Pinpoint the cell where the given text exists, returning its (X, Y) midpoint coordinate. 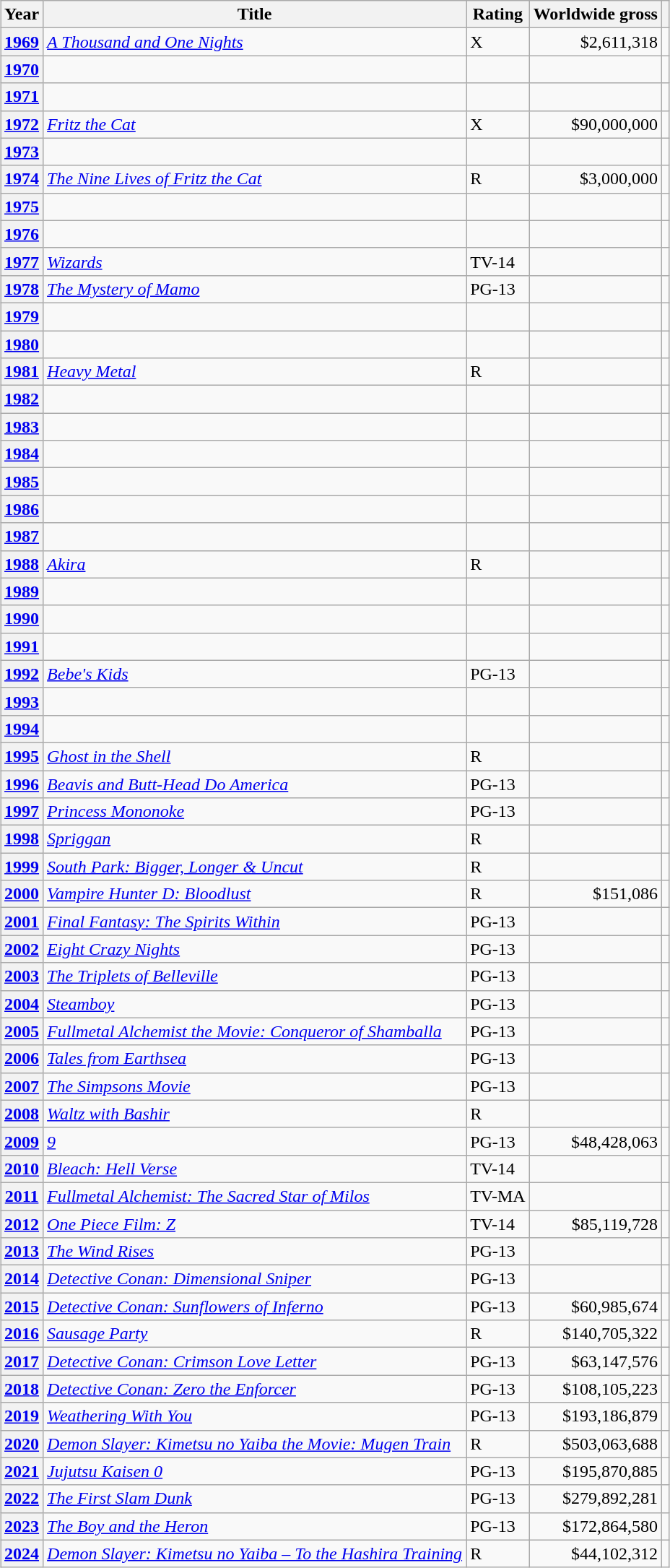
$193,186,879 (595, 1416)
Bebe's Kids (255, 674)
$108,105,223 (595, 1389)
$3,000,000 (595, 179)
2021 (22, 1471)
1995 (22, 756)
1998 (22, 839)
2009 (22, 1141)
Rating (498, 14)
2002 (22, 949)
1987 (22, 537)
1974 (22, 179)
1981 (22, 372)
1977 (22, 261)
2019 (22, 1416)
1970 (22, 69)
South Park: Bigger, Longer & Uncut (255, 867)
The First Slam Dunk (255, 1499)
The Mystery of Mamo (255, 289)
$48,428,063 (595, 1141)
2024 (22, 1554)
Detective Conan: Dimensional Sniper (255, 1279)
Worldwide gross (595, 14)
2004 (22, 1004)
2008 (22, 1114)
2010 (22, 1169)
1986 (22, 509)
9 (255, 1141)
Wizards (255, 261)
Bleach: Hell Verse (255, 1169)
$503,063,688 (595, 1444)
Sausage Party (255, 1334)
1993 (22, 701)
2001 (22, 922)
$151,086 (595, 894)
1996 (22, 784)
1971 (22, 97)
$172,864,580 (595, 1526)
2006 (22, 1059)
$2,611,318 (595, 42)
1997 (22, 812)
1973 (22, 152)
Princess Mononoke (255, 812)
$279,892,281 (595, 1499)
The Wind Rises (255, 1252)
Year (22, 14)
1983 (22, 427)
TV-MA (498, 1196)
Spriggan (255, 839)
Waltz with Bashir (255, 1114)
Heavy Metal (255, 372)
2020 (22, 1444)
Fullmetal Alchemist: The Sacred Star of Milos (255, 1196)
The Triplets of Belleville (255, 976)
Demon Slayer: Kimetsu no Yaiba the Movie: Mugen Train (255, 1444)
1980 (22, 345)
2015 (22, 1307)
1979 (22, 316)
1984 (22, 454)
Detective Conan: Crimson Love Letter (255, 1361)
The Nine Lives of Fritz the Cat (255, 179)
1975 (22, 207)
Demon Slayer: Kimetsu no Yaiba – To the Hashira Training (255, 1554)
1994 (22, 729)
Ghost in the Shell (255, 756)
Vampire Hunter D: Bloodlust (255, 894)
1988 (22, 564)
Tales from Earthsea (255, 1059)
$140,705,322 (595, 1334)
Steamboy (255, 1004)
1992 (22, 674)
A Thousand and One Nights (255, 42)
1985 (22, 482)
One Piece Film: Z (255, 1224)
Eight Crazy Nights (255, 949)
2016 (22, 1334)
Fritz the Cat (255, 124)
Akira (255, 564)
2018 (22, 1389)
$60,985,674 (595, 1307)
1999 (22, 867)
$195,870,885 (595, 1471)
2007 (22, 1086)
Fullmetal Alchemist the Movie: Conqueror of Shamballa (255, 1031)
2017 (22, 1361)
Jujutsu Kaisen 0 (255, 1471)
2013 (22, 1252)
Final Fantasy: The Spirits Within (255, 922)
2022 (22, 1499)
Weathering With You (255, 1416)
The Simpsons Movie (255, 1086)
Detective Conan: Zero the Enforcer (255, 1389)
2023 (22, 1526)
The Boy and the Heron (255, 1526)
2011 (22, 1196)
2012 (22, 1224)
Detective Conan: Sunflowers of Inferno (255, 1307)
1969 (22, 42)
1972 (22, 124)
$44,102,312 (595, 1554)
1976 (22, 234)
1978 (22, 289)
Title (255, 14)
2014 (22, 1279)
2000 (22, 894)
1990 (22, 619)
$90,000,000 (595, 124)
1991 (22, 646)
Beavis and Butt-Head Do America (255, 784)
$85,119,728 (595, 1224)
1982 (22, 399)
$63,147,576 (595, 1361)
1989 (22, 592)
2003 (22, 976)
2005 (22, 1031)
